Return [X, Y] of the center of cell containing provided text 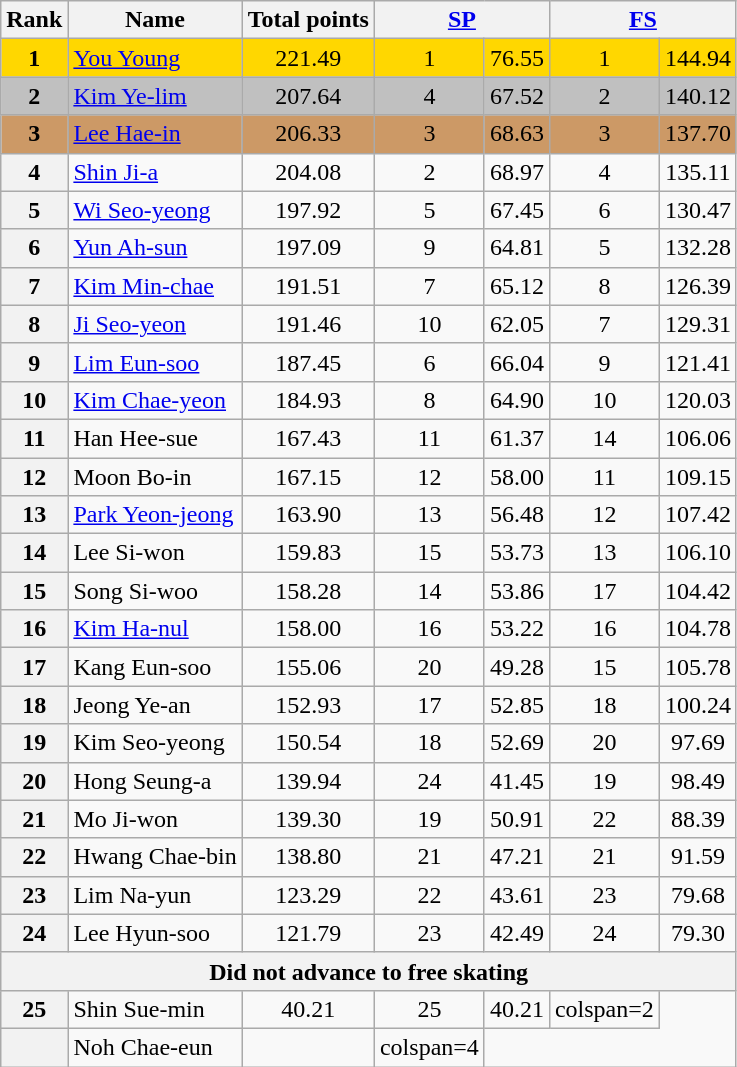
Lim Na-yun [155, 895]
Kim Min-chae [155, 286]
52.69 [516, 743]
49.28 [516, 667]
123.29 [308, 895]
98.49 [698, 781]
126.39 [698, 286]
67.45 [516, 210]
104.42 [698, 591]
Rank [34, 20]
221.49 [308, 58]
Moon Bo-in [155, 477]
132.28 [698, 248]
135.11 [698, 172]
167.43 [308, 438]
Mo Ji-won [155, 819]
53.22 [516, 629]
158.00 [308, 629]
163.90 [308, 515]
68.63 [516, 134]
58.00 [516, 477]
You Young [155, 58]
Kim Ha-nul [155, 629]
62.05 [516, 324]
Name [155, 20]
88.39 [698, 819]
Noh Chae-eun [155, 1047]
56.48 [516, 515]
91.59 [698, 857]
Jeong Ye-an [155, 705]
Total points [308, 20]
67.52 [516, 96]
187.45 [308, 362]
137.70 [698, 134]
64.90 [516, 400]
50.91 [516, 819]
79.30 [698, 933]
207.64 [308, 96]
Han Hee-sue [155, 438]
197.92 [308, 210]
138.80 [308, 857]
53.73 [516, 553]
105.78 [698, 667]
Lee Si-won [155, 553]
Lim Eun-soo [155, 362]
Shin Ji-a [155, 172]
Hwang Chae-bin [155, 857]
SP [462, 20]
130.47 [698, 210]
107.42 [698, 515]
121.41 [698, 362]
Lee Hae-in [155, 134]
Did not advance to free skating [369, 971]
184.93 [308, 400]
152.93 [308, 705]
41.45 [516, 781]
155.06 [308, 667]
167.15 [308, 477]
204.08 [308, 172]
104.78 [698, 629]
61.37 [516, 438]
144.94 [698, 58]
66.04 [516, 362]
139.94 [308, 781]
109.15 [698, 477]
140.12 [698, 96]
52.85 [516, 705]
106.06 [698, 438]
197.09 [308, 248]
47.21 [516, 857]
Kim Seo-yeong [155, 743]
Yun Ah-sun [155, 248]
158.28 [308, 591]
colspan=4 [429, 1047]
120.03 [698, 400]
colspan=2 [604, 1009]
100.24 [698, 705]
106.10 [698, 553]
159.83 [308, 553]
191.46 [308, 324]
65.12 [516, 286]
FS [642, 20]
139.30 [308, 819]
129.31 [698, 324]
191.51 [308, 286]
Shin Sue-min [155, 1009]
206.33 [308, 134]
68.97 [516, 172]
64.81 [516, 248]
Ji Seo-yeon [155, 324]
Lee Hyun-soo [155, 933]
43.61 [516, 895]
79.68 [698, 895]
150.54 [308, 743]
Song Si-woo [155, 591]
121.79 [308, 933]
Kim Chae-yeon [155, 400]
Kang Eun-soo [155, 667]
97.69 [698, 743]
Hong Seung-a [155, 781]
42.49 [516, 933]
53.86 [516, 591]
Park Yeon-jeong [155, 515]
Kim Ye-lim [155, 96]
76.55 [516, 58]
Wi Seo-yeong [155, 210]
